Scan for the cell matching the given text and deliver its (x, y) coordinate at center. 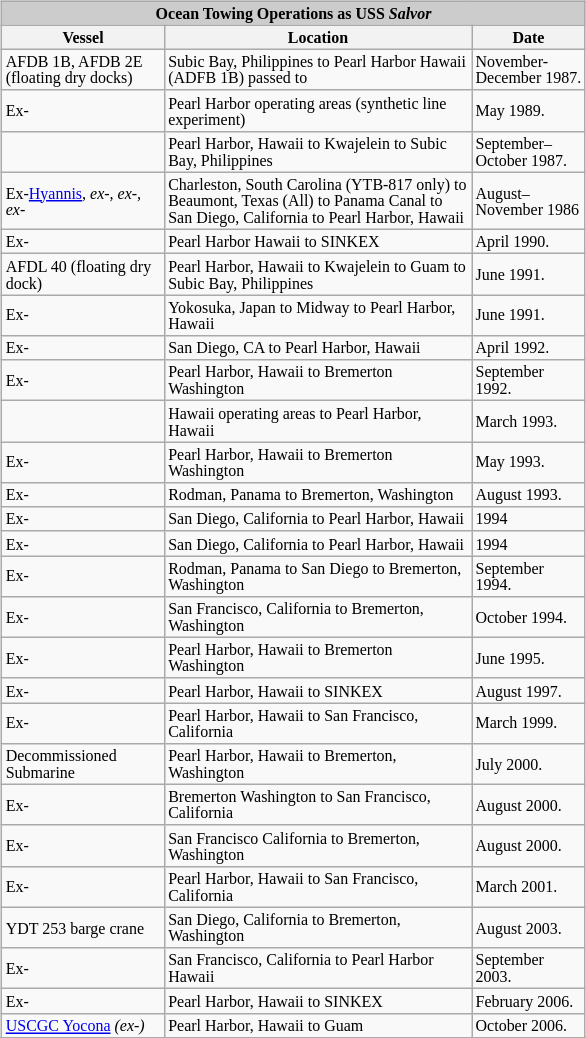
April 1990. (529, 241)
Decommissioned Submarine (83, 764)
Yokosuka, Japan to Midway to Pearl Harbor, Hawaii (318, 316)
August–November 1986 (529, 200)
San Francisco, California to Pearl Harbor Hawaii (318, 968)
Vessel (83, 37)
August 2003. (529, 928)
AFDB 1B, AFDB 2E (floating dry docks) (83, 70)
March 1999. (529, 724)
Location (318, 37)
San Francisco California to Bremerton, Washington (318, 846)
Pearl Harbor, Hawaii to Bremerton, Washington (318, 764)
Pearl Harbor, Hawaii to Kwajelein to Subic Bay, Philippines (318, 152)
YDT 253 barge crane (83, 928)
San Francisco, California to Bremerton, Washington (318, 618)
Charleston, South Carolina (YTB-817 only) to Beaumont, Texas (All) to Panama Canal to San Diego, California to Pearl Harbor, Hawaii (318, 200)
Rodman, Panama to San Diego to Bremerton, Washington (318, 576)
USCGC Yocona (ex-) (83, 1025)
March 2001. (529, 886)
September–October 1987. (529, 152)
Hawaii operating areas to Pearl Harbor, Hawaii (318, 422)
October 1994. (529, 618)
September 1992. (529, 380)
AFDL 40 (floating dry dock) (83, 274)
November- December 1987. (529, 70)
Ocean Towing Operations as USS Salvor (294, 13)
October 2006. (529, 1025)
June 1995. (529, 658)
March 1993. (529, 422)
July 2000. (529, 764)
September 2003. (529, 968)
August 1997. (529, 690)
Pearl Harbor, Hawaii to Kwajelein to Guam to Subic Bay, Philippines (318, 274)
San Diego, CA to Pearl Harbor, Hawaii (318, 348)
May 1993. (529, 462)
February 2006. (529, 1001)
Date (529, 37)
Bremerton Washington to San Francisco, California (318, 804)
Ex-Hyannis, ex-, ex-, ex- (83, 200)
August 1993. (529, 495)
Pearl Harbor Hawaii to SINKEX (318, 241)
April 1992. (529, 348)
May 1989. (529, 110)
Pearl Harbor operating areas (synthetic line experiment) (318, 110)
September 1994. (529, 576)
Rodman, Panama to Bremerton, Washington (318, 495)
Subic Bay, Philippines to Pearl Harbor Hawaii (ADFB 1B) passed to (318, 70)
San Diego, California to Bremerton, Washington (318, 928)
Pearl Harbor, Hawaii to Guam (318, 1025)
